Search for the cell housing the specified text and yield its (X, Y) center coordinate. 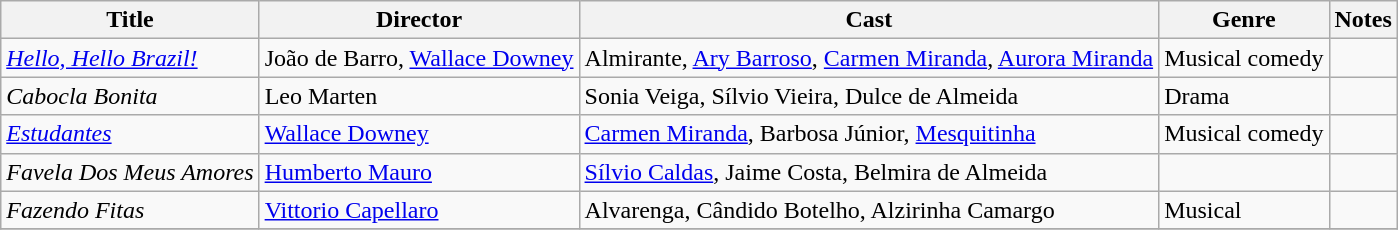
Director (419, 20)
Fazendo Fitas (130, 210)
Genre (1244, 20)
Drama (1244, 96)
Sílvio Caldas, Jaime Costa, Belmira de Almeida (869, 172)
Vittorio Capellaro (419, 210)
Estudantes (130, 134)
Alvarenga, Cândido Botelho, Alzirinha Camargo (869, 210)
João de Barro, Wallace Downey (419, 58)
Wallace Downey (419, 134)
Title (130, 20)
Hello, Hello Brazil! (130, 58)
Musical (1244, 210)
Sonia Veiga, Sílvio Vieira, Dulce de Almeida (869, 96)
Almirante, Ary Barroso, Carmen Miranda, Aurora Miranda (869, 58)
Carmen Miranda, Barbosa Júnior, Mesquitinha (869, 134)
Leo Marten (419, 96)
Cast (869, 20)
Favela Dos Meus Amores (130, 172)
Notes (1363, 20)
Cabocla Bonita (130, 96)
Humberto Mauro (419, 172)
